Return [X, Y] of the center of cell containing provided text 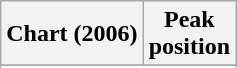
Chart (2006) [72, 34]
Peakposition [189, 34]
